Locate the cell with the specified text and output its (X, Y) center coordinate. 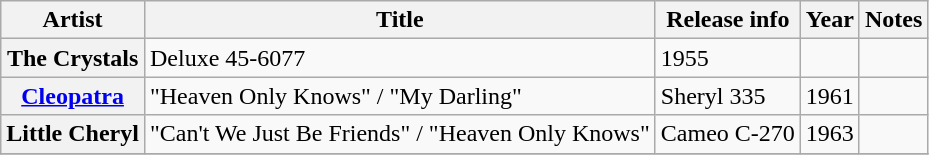
Year (830, 20)
Title (400, 20)
Cleopatra (73, 96)
The Crystals (73, 58)
Sheryl 335 (728, 96)
1955 (728, 58)
Notes (893, 20)
Little Cheryl (73, 134)
1963 (830, 134)
"Heaven Only Knows" / "My Darling" (400, 96)
1961 (830, 96)
Cameo C-270 (728, 134)
Deluxe 45-6077 (400, 58)
Release info (728, 20)
Artist (73, 20)
"Can't We Just Be Friends" / "Heaven Only Knows" (400, 134)
